Extract the (X, Y) coordinate from the center of the cell holding the provided text.  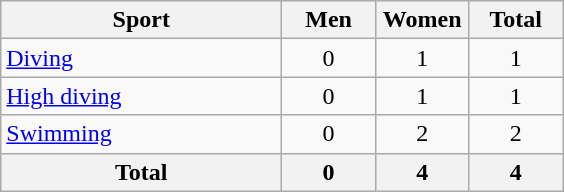
Women (422, 20)
Diving (142, 58)
Sport (142, 20)
High diving (142, 96)
Swimming (142, 134)
Men (329, 20)
